Output the (x, y) coordinate of the center of the cell containing the given text.  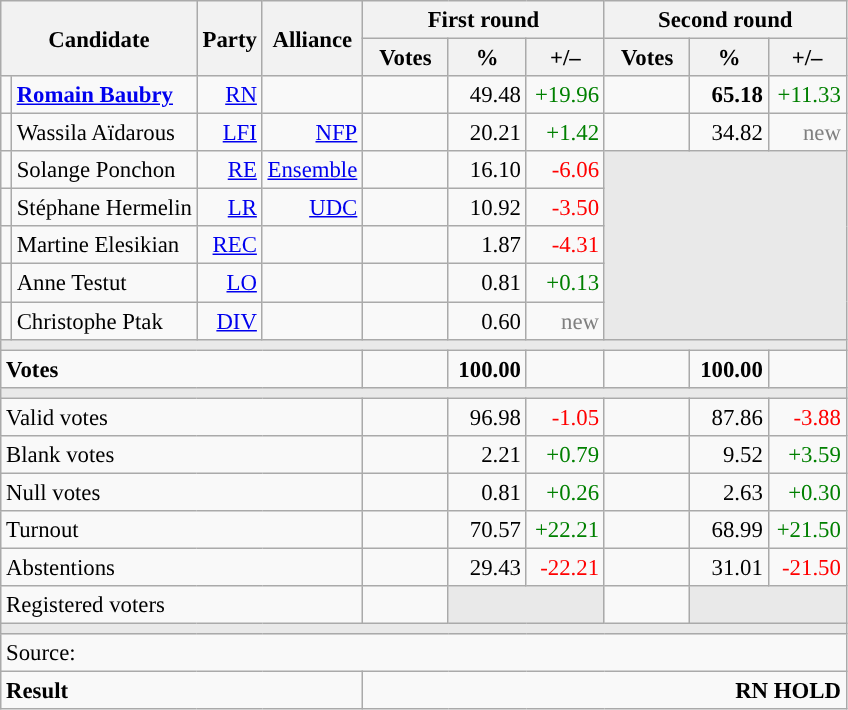
-21.50 (807, 567)
First round (484, 20)
0.60 (487, 321)
31.01 (729, 567)
-4.31 (565, 245)
Ensemble (312, 170)
Romain Baubry (104, 95)
2.63 (729, 492)
34.82 (729, 133)
10.92 (487, 208)
-3.88 (807, 417)
68.99 (729, 530)
Solange Ponchon (104, 170)
+21.50 (807, 530)
96.98 (487, 417)
70.57 (487, 530)
Blank votes (182, 455)
REC (230, 245)
RN HOLD (605, 691)
+19.96 (565, 95)
9.52 (729, 455)
Turnout (182, 530)
LR (230, 208)
20.21 (487, 133)
NFP (312, 133)
Result (182, 691)
Valid votes (182, 417)
Anne Testut (104, 283)
65.18 (729, 95)
-3.50 (565, 208)
+0.26 (565, 492)
49.48 (487, 95)
Source: (424, 653)
87.86 (729, 417)
Second round (725, 20)
Null votes (182, 492)
LO (230, 283)
Registered voters (182, 605)
Martine Elesikian (104, 245)
-6.06 (565, 170)
UDC (312, 208)
Stéphane Hermelin (104, 208)
Alliance (312, 38)
16.10 (487, 170)
Wassila Aïdarous (104, 133)
Candidate (99, 38)
1.87 (487, 245)
Christophe Ptak (104, 321)
-1.05 (565, 417)
+11.33 (807, 95)
+22.21 (565, 530)
Party (230, 38)
+1.42 (565, 133)
29.43 (487, 567)
-22.21 (565, 567)
RE (230, 170)
DIV (230, 321)
+0.13 (565, 283)
LFI (230, 133)
+0.30 (807, 492)
RN (230, 95)
+0.79 (565, 455)
+3.59 (807, 455)
2.21 (487, 455)
Abstentions (182, 567)
